Scan for the cell matching the given text and deliver its [X, Y] coordinate at center. 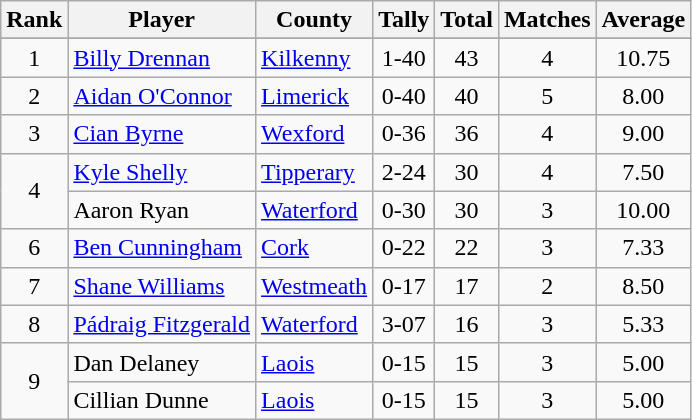
10.75 [644, 58]
Tipperary [314, 172]
40 [467, 96]
Aidan O'Connor [162, 96]
8.00 [644, 96]
7.33 [644, 248]
Average [644, 20]
Pádraig Fitzgerald [162, 324]
2-24 [404, 172]
7.50 [644, 172]
1 [34, 58]
Shane Williams [162, 286]
8.50 [644, 286]
Rank [34, 20]
7 [34, 286]
Ben Cunningham [162, 248]
Limerick [314, 96]
8 [34, 324]
Tally [404, 20]
Cork [314, 248]
0-17 [404, 286]
Cian Byrne [162, 134]
Aaron Ryan [162, 210]
0-30 [404, 210]
17 [467, 286]
0-22 [404, 248]
Westmeath [314, 286]
County [314, 20]
Player [162, 20]
6 [34, 248]
22 [467, 248]
Wexford [314, 134]
9 [34, 381]
Dan Delaney [162, 362]
Billy Drennan [162, 58]
Matches [547, 20]
1-40 [404, 58]
Cillian Dunne [162, 400]
5 [547, 96]
3-07 [404, 324]
9.00 [644, 134]
0-36 [404, 134]
36 [467, 134]
Total [467, 20]
0-40 [404, 96]
Kyle Shelly [162, 172]
5.33 [644, 324]
Kilkenny [314, 58]
16 [467, 324]
43 [467, 58]
10.00 [644, 210]
